Return the (X, Y) coordinate for the center point of the cell that contains the specified text.  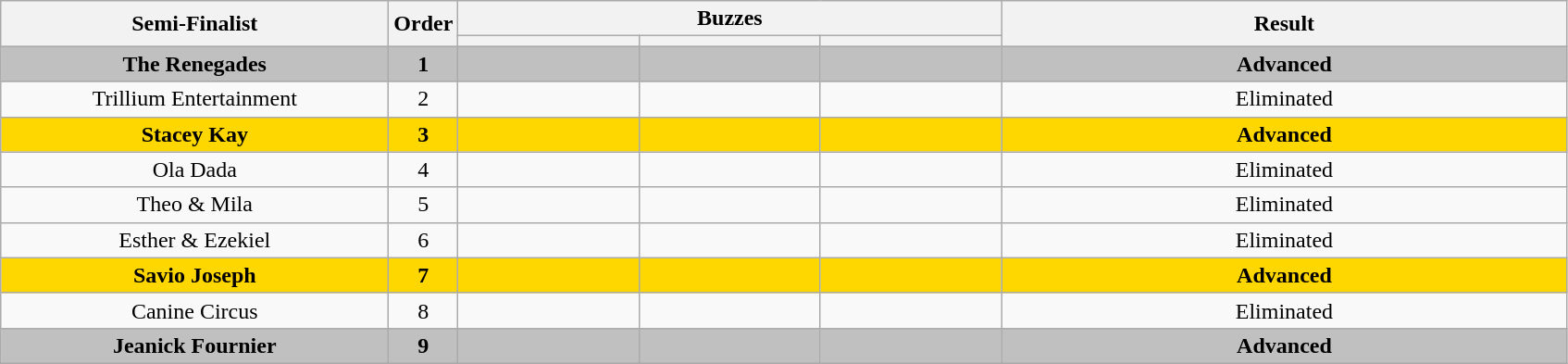
Result (1285, 24)
Esther & Ezekiel (194, 240)
8 (424, 310)
Theo & Mila (194, 205)
Trillium Entertainment (194, 99)
Canine Circus (194, 310)
9 (424, 345)
The Renegades (194, 64)
Ola Dada (194, 169)
2 (424, 99)
Savio Joseph (194, 275)
Stacey Kay (194, 134)
7 (424, 275)
1 (424, 64)
3 (424, 134)
Buzzes (729, 19)
Jeanick Fournier (194, 345)
4 (424, 169)
Semi-Finalist (194, 24)
5 (424, 205)
Order (424, 24)
6 (424, 240)
